Scan for the cell matching the given text and deliver its (x, y) coordinate at center. 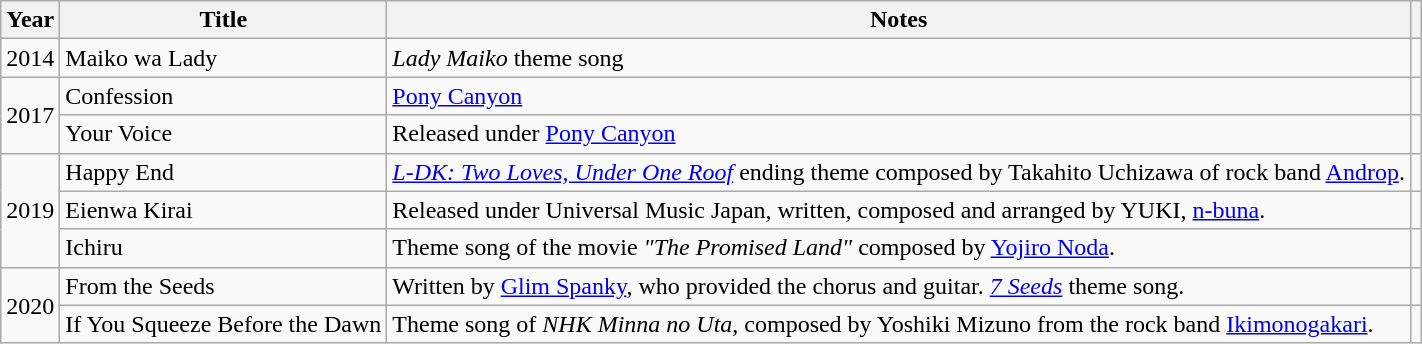
Eienwa Kirai (224, 210)
Your Voice (224, 134)
2020 (30, 305)
2017 (30, 115)
Title (224, 20)
Pony Canyon (899, 96)
Year (30, 20)
Confession (224, 96)
Maiko wa Lady (224, 58)
Notes (899, 20)
2019 (30, 210)
Happy End (224, 172)
L-DK: Two Loves, Under One Roof ending theme composed by Takahito Uchizawa of rock band Androp. (899, 172)
From the Seeds (224, 286)
2014 (30, 58)
Released under Universal Music Japan, written, composed and arranged by YUKI, n-buna. (899, 210)
Written by Glim Spanky, who provided the chorus and guitar. 7 Seeds theme song. (899, 286)
Theme song of NHK Minna no Uta, composed by Yoshiki Mizuno from the rock band Ikimonogakari. (899, 324)
Ichiru (224, 248)
Lady Maiko theme song (899, 58)
Released under Pony Canyon (899, 134)
Theme song of the movie "The Promised Land" composed by Yojiro Noda. (899, 248)
If You Squeeze Before the Dawn (224, 324)
